For the text-containing cell, return its midpoint in [x, y] coordinate format. 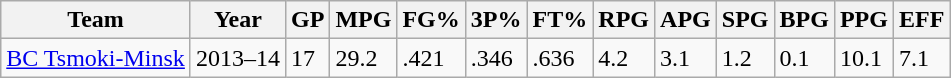
BPG [804, 20]
MPG [364, 20]
4.2 [624, 58]
FT% [560, 20]
RPG [624, 20]
.636 [560, 58]
10.1 [864, 58]
.346 [496, 58]
Team [96, 20]
Year [238, 20]
SPG [745, 20]
0.1 [804, 58]
29.2 [364, 58]
17 [307, 58]
BC Tsmoki-Minsk [96, 58]
PPG [864, 20]
FG% [431, 20]
APG [686, 20]
3.1 [686, 58]
2013–14 [238, 58]
GP [307, 20]
3P% [496, 20]
EFF [921, 20]
1.2 [745, 58]
.421 [431, 58]
7.1 [921, 58]
